Detect which cell encompasses the target text, then output its (x, y) center coordinate. 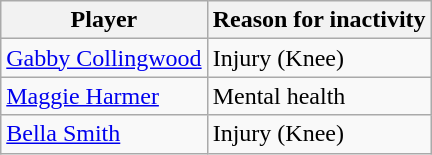
Player (104, 20)
Bella Smith (104, 134)
Reason for inactivity (319, 20)
Gabby Collingwood (104, 58)
Mental health (319, 96)
Maggie Harmer (104, 96)
